Scan for the cell matching the given text and deliver its [x, y] coordinate at center. 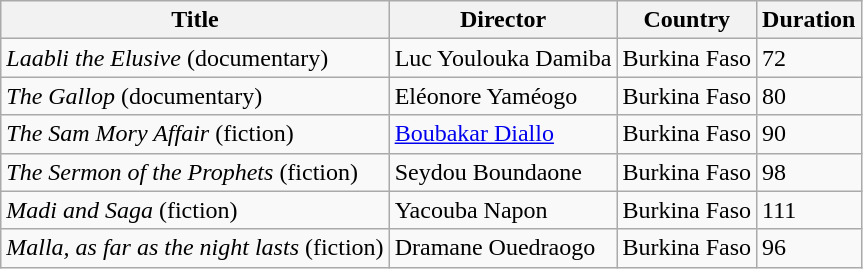
90 [809, 134]
Madi and Saga (fiction) [195, 210]
The Sermon of the Prophets (fiction) [195, 172]
80 [809, 96]
Dramane Ouedraogo [503, 248]
Country [687, 20]
Title [195, 20]
The Sam Mory Affair (fiction) [195, 134]
98 [809, 172]
Luc Youlouka Damiba [503, 58]
Director [503, 20]
The Gallop (documentary) [195, 96]
72 [809, 58]
96 [809, 248]
Laabli the Elusive (documentary) [195, 58]
Duration [809, 20]
Malla, as far as the night lasts (fiction) [195, 248]
Yacouba Napon [503, 210]
Boubakar Diallo [503, 134]
Seydou Boundaone [503, 172]
Eléonore Yaméogo [503, 96]
111 [809, 210]
